From the cell containing the given text, extract its center point as (X, Y) coordinate. 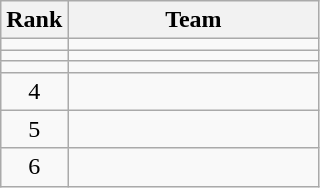
6 (34, 167)
Team (194, 20)
4 (34, 91)
Rank (34, 20)
5 (34, 129)
